Detect which cell encompasses the target text, then output its (X, Y) center coordinate. 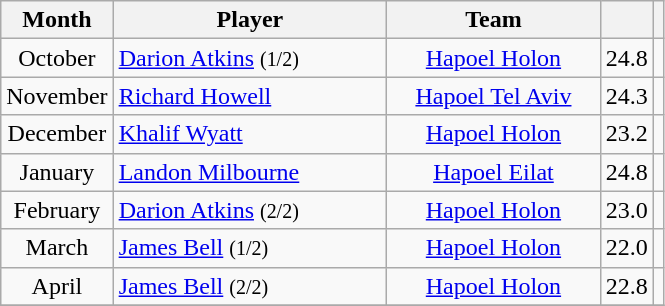
Landon Milbourne (250, 172)
Team (494, 20)
October (57, 58)
Month (57, 20)
James Bell (1/2) (250, 248)
Player (250, 20)
April (57, 286)
March (57, 248)
February (57, 210)
December (57, 134)
November (57, 96)
January (57, 172)
Khalif Wyatt (250, 134)
23.2 (626, 134)
22.0 (626, 248)
Hapoel Tel Aviv (494, 96)
24.3 (626, 96)
22.8 (626, 286)
Darion Atkins (1/2) (250, 58)
23.0 (626, 210)
Hapoel Eilat (494, 172)
Darion Atkins (2/2) (250, 210)
James Bell (2/2) (250, 286)
Richard Howell (250, 96)
